From the cell containing the given text, extract its center point as (X, Y) coordinate. 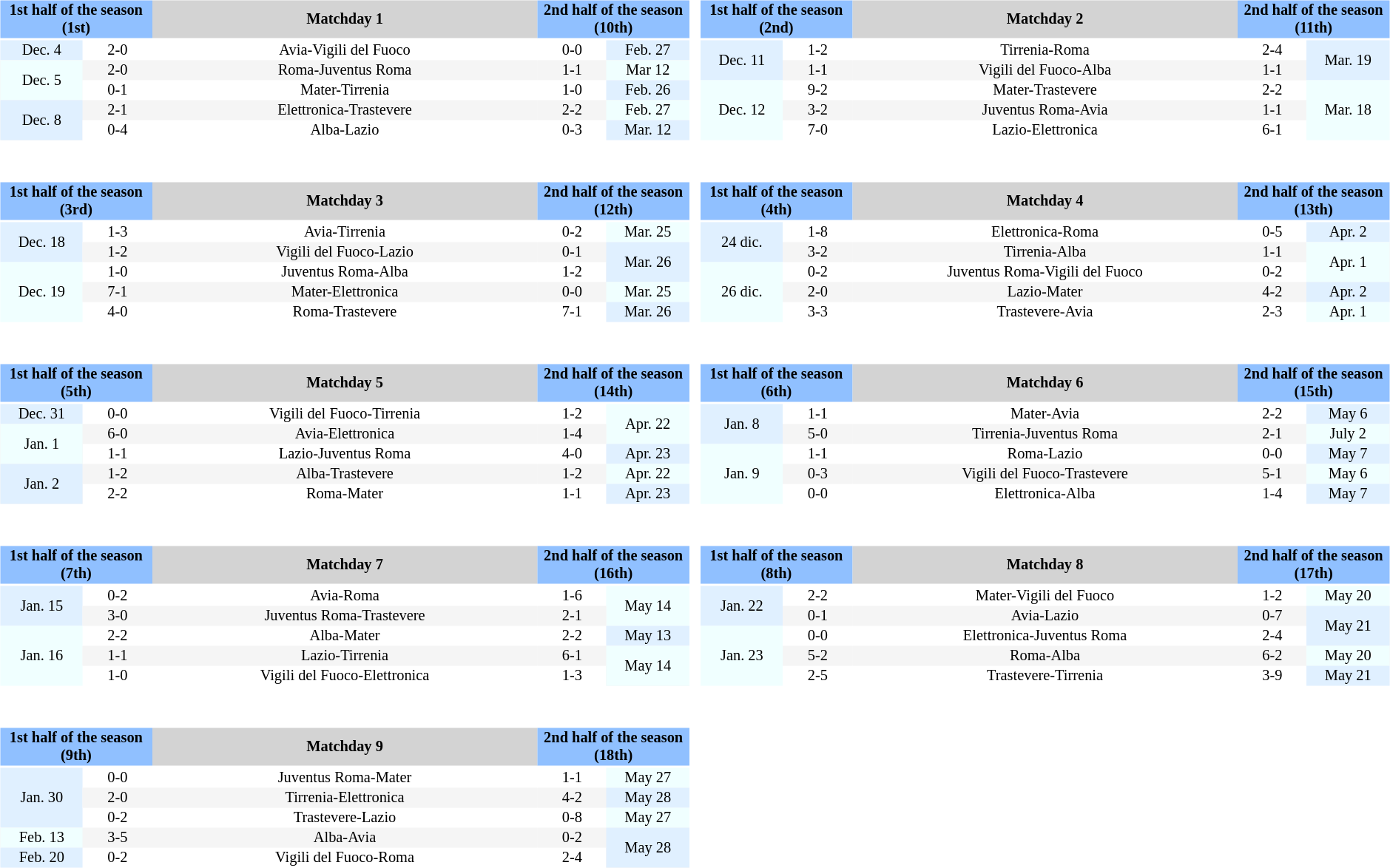
Avia-Vigili del Fuoco (345, 50)
Feb. 20 (41, 858)
Jan. 2 (41, 484)
1st half of the season (6th) (777, 383)
Vigili del Fuoco-Alba (1045, 71)
Tirrenia-Roma (1045, 50)
2nd half of the season (12th) (614, 201)
Mar 12 (648, 71)
2nd half of the season (11th) (1314, 19)
2-3 (1272, 312)
Alba-Lazio (345, 130)
Matchday 7 (345, 565)
Mar. 18 (1348, 109)
Lazio-Tirrenia (345, 657)
2nd half of the season (15th) (1314, 383)
3-9 (1272, 676)
Juventus Roma-Avia (1045, 111)
Mar. 12 (648, 130)
Avia-Roma (345, 596)
Alba-Avia (345, 838)
Vigili del Fuoco-Roma (345, 858)
5-2 (818, 657)
May 13 (648, 636)
1st half of the season (7th) (75, 565)
1st half of the season (2nd) (777, 19)
Juventus Roma-Vigili del Fuoco (1045, 272)
Matchday 6 (1045, 383)
Jan. 15 (41, 606)
0-4 (117, 130)
Roma-Mater (345, 494)
Jan. 22 (742, 606)
Lazio-Elettronica (1045, 130)
2nd half of the season (14th) (614, 383)
Matchday 4 (1045, 201)
Jan. 16 (41, 655)
9-2 (818, 90)
Jan. 1 (41, 444)
2nd half of the season (17th) (1314, 565)
Dec. 18 (41, 242)
Mater-Avia (1045, 414)
Elettronica-Alba (1045, 494)
Feb. 13 (41, 838)
Jan. 9 (742, 473)
Roma-Trastevere (345, 312)
2nd half of the season (16th) (614, 565)
2nd half of the season (10th) (614, 19)
Alba-Mater (345, 636)
0-5 (1272, 232)
Mater-Elettronica (345, 293)
Jan. 30 (41, 797)
Matchday 1 (345, 19)
Matchday 3 (345, 201)
Lazio-Mater (1045, 293)
Trastevere-Lazio (345, 818)
2-5 (818, 676)
6-2 (1272, 657)
Avia-Elettronica (345, 435)
Avia-Tirrenia (345, 232)
1st half of the season (5th) (75, 383)
Mater-Trastevere (1045, 90)
Jan. 8 (742, 424)
Dec. 4 (41, 50)
Elettronica-Trastevere (345, 111)
Dec. 11 (742, 60)
Avia-Lazio (1045, 617)
1st half of the season (4th) (777, 201)
Lazio-Juventus Roma (345, 454)
Vigili del Fuoco-Trastevere (1045, 475)
1st half of the season (8th) (777, 565)
1st half of the season (3rd) (75, 201)
2nd half of the season (13th) (1314, 201)
Trastevere-Avia (1045, 312)
Matchday 2 (1045, 19)
Matchday 9 (345, 747)
26 dic. (742, 291)
Dec. 12 (742, 109)
Dec. 5 (41, 81)
1-6 (573, 596)
Juventus Roma-Trastevere (345, 617)
5-0 (818, 435)
24 dic. (742, 242)
Tirrenia-Alba (1045, 253)
Elettronica-Juventus Roma (1045, 636)
Vigili del Fuoco-Tirrenia (345, 414)
Mater-Vigili del Fuoco (1045, 596)
1-8 (818, 232)
Vigili del Fuoco-Lazio (345, 253)
Trastevere-Tirrenia (1045, 676)
3-0 (117, 617)
Tirrenia-Elettronica (345, 799)
Roma-Alba (1045, 657)
Mater-Tirrenia (345, 90)
Dec. 8 (41, 121)
6-0 (117, 435)
Roma-Juventus Roma (345, 71)
0-8 (573, 818)
3-3 (818, 312)
Juventus Roma-Mater (345, 778)
July 2 (1348, 435)
2nd half of the season (18th) (614, 747)
Alba-Trastevere (345, 475)
Juventus Roma-Alba (345, 272)
Matchday 8 (1045, 565)
3-5 (117, 838)
Mar. 19 (1348, 60)
Dec. 31 (41, 414)
Roma-Lazio (1045, 454)
0-7 (1272, 617)
Tirrenia-Juventus Roma (1045, 435)
Jan. 23 (742, 655)
7-0 (818, 130)
Vigili del Fuoco-Elettronica (345, 676)
Elettronica-Roma (1045, 232)
Feb. 26 (648, 90)
Dec. 19 (41, 291)
1st half of the season (1st) (75, 19)
Matchday 5 (345, 383)
5-1 (1272, 475)
1st half of the season (9th) (75, 747)
